Provide the (x, y) coordinate of the cell's center where the given text is located.  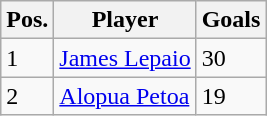
2 (28, 96)
Alopua Petoa (125, 96)
1 (28, 58)
James Lepaio (125, 58)
30 (231, 58)
Player (125, 20)
Pos. (28, 20)
Goals (231, 20)
19 (231, 96)
